Determine the (X, Y) coordinate at the center of the cell enclosing the given text.  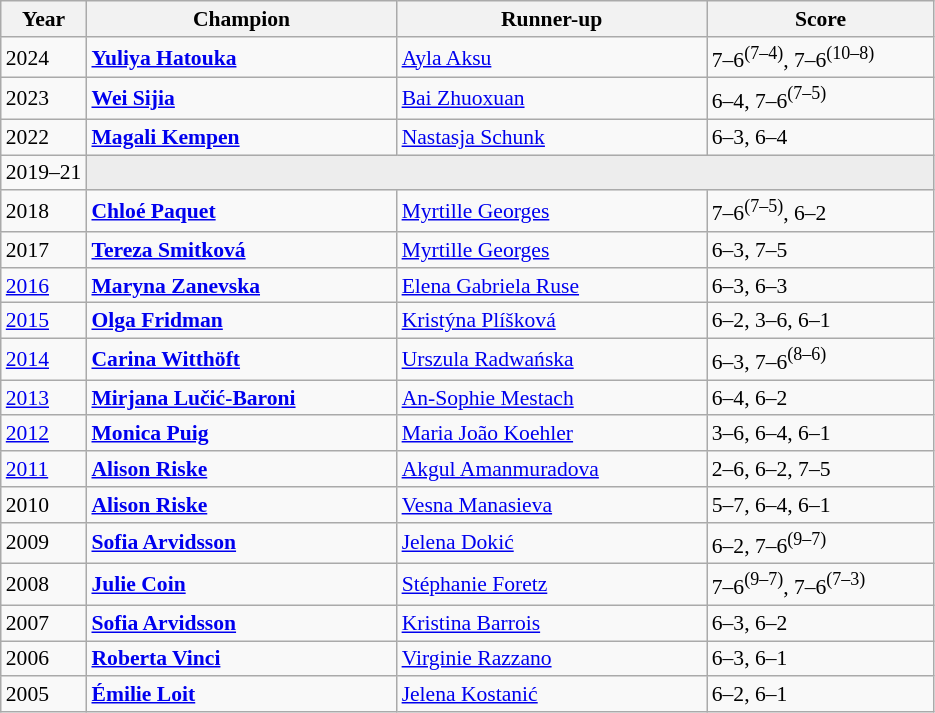
2007 (44, 623)
2006 (44, 659)
Ayla Aksu (552, 58)
Jelena Dokić (552, 544)
Stéphanie Foretz (552, 584)
Bai Zhuoxuan (552, 98)
Olga Fridman (241, 321)
Virginie Razzano (552, 659)
6–3, 6–4 (821, 137)
2008 (44, 584)
7–6(7–5), 6–2 (821, 212)
2005 (44, 695)
Carina Witthöft (241, 360)
2013 (44, 398)
Wei Sijia (241, 98)
Kristina Barrois (552, 623)
Runner-up (552, 19)
Year (44, 19)
Émilie Loit (241, 695)
6–3, 7–6(8–6) (821, 360)
Urszula Radwańska (552, 360)
Mirjana Lučić-Baroni (241, 398)
2015 (44, 321)
Jelena Kostanić (552, 695)
2017 (44, 250)
7–6(7–4), 7–6(10–8) (821, 58)
2024 (44, 58)
Magali Kempen (241, 137)
6–2, 7–6(9–7) (821, 544)
Score (821, 19)
6–4, 7–6(7–5) (821, 98)
2012 (44, 434)
Roberta Vinci (241, 659)
2022 (44, 137)
Elena Gabriela Ruse (552, 286)
Kristýna Plíšková (552, 321)
6–3, 6–1 (821, 659)
Vesna Manasieva (552, 505)
7–6(9–7), 7–6(7–3) (821, 584)
Champion (241, 19)
2016 (44, 286)
Chloé Paquet (241, 212)
2–6, 6–2, 7–5 (821, 469)
Tereza Smitková (241, 250)
2010 (44, 505)
6–3, 7–5 (821, 250)
Monica Puig (241, 434)
Nastasja Schunk (552, 137)
An-Sophie Mestach (552, 398)
Julie Coin (241, 584)
2009 (44, 544)
6–4, 6–2 (821, 398)
Maria João Koehler (552, 434)
2014 (44, 360)
Akgul Amanmuradova (552, 469)
Yuliya Hatouka (241, 58)
6–2, 6–1 (821, 695)
5–7, 6–4, 6–1 (821, 505)
6–3, 6–2 (821, 623)
2011 (44, 469)
3–6, 6–4, 6–1 (821, 434)
Maryna Zanevska (241, 286)
2019–21 (44, 173)
6–2, 3–6, 6–1 (821, 321)
6–3, 6–3 (821, 286)
2023 (44, 98)
2018 (44, 212)
